Output the [x, y] coordinate of the center of the cell containing the given text.  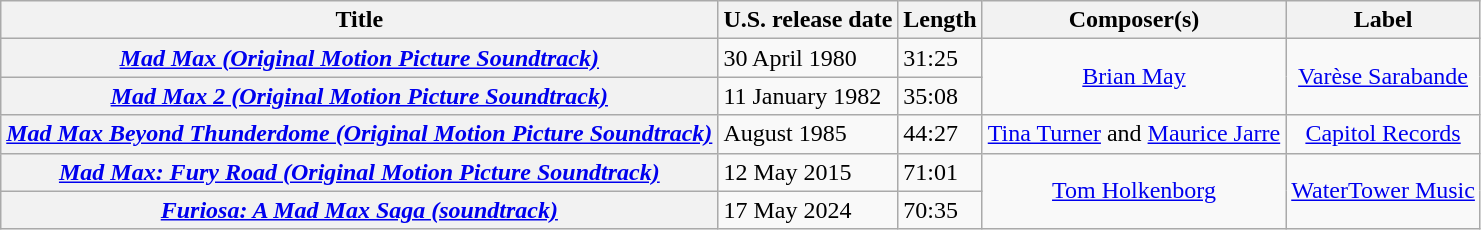
Mad Max: Fury Road (Original Motion Picture Soundtrack) [360, 172]
Furiosa: A Mad Max Saga (soundtrack) [360, 210]
Mad Max (Original Motion Picture Soundtrack) [360, 58]
Composer(s) [1134, 20]
Length [940, 20]
Capitol Records [1384, 134]
WaterTower Music [1384, 191]
Label [1384, 20]
70:35 [940, 210]
Tina Turner and Maurice Jarre [1134, 134]
Varèse Sarabande [1384, 77]
44:27 [940, 134]
12 May 2015 [808, 172]
Tom Holkenborg [1134, 191]
Mad Max 2 (Original Motion Picture Soundtrack) [360, 96]
30 April 1980 [808, 58]
17 May 2024 [808, 210]
U.S. release date [808, 20]
31:25 [940, 58]
Brian May [1134, 77]
71:01 [940, 172]
35:08 [940, 96]
Mad Max Beyond Thunderdome (Original Motion Picture Soundtrack) [360, 134]
Title [360, 20]
August 1985 [808, 134]
11 January 1982 [808, 96]
